Output the [x, y] coordinate of the center of the cell containing the given text.  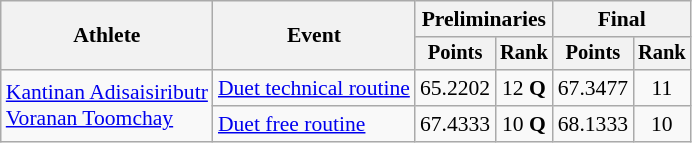
68.1333 [593, 124]
Event [314, 36]
Final [622, 19]
65.2202 [455, 88]
Athlete [107, 36]
Kantinan AdisaisiributrVoranan Toomchay [107, 106]
10 [662, 124]
67.3477 [593, 88]
10 Q [524, 124]
12 Q [524, 88]
11 [662, 88]
Preliminaries [484, 19]
Duet free routine [314, 124]
Duet technical routine [314, 88]
67.4333 [455, 124]
